Detect which cell encompasses the target text, then output its (X, Y) center coordinate. 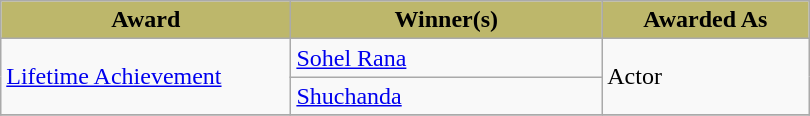
Sohel Rana (446, 58)
Award (146, 20)
Shuchanda (446, 96)
Actor (706, 77)
Winner(s) (446, 20)
Lifetime Achievement (146, 77)
Awarded As (706, 20)
